Provide the [X, Y] coordinate of the cell's center where the given text is located.  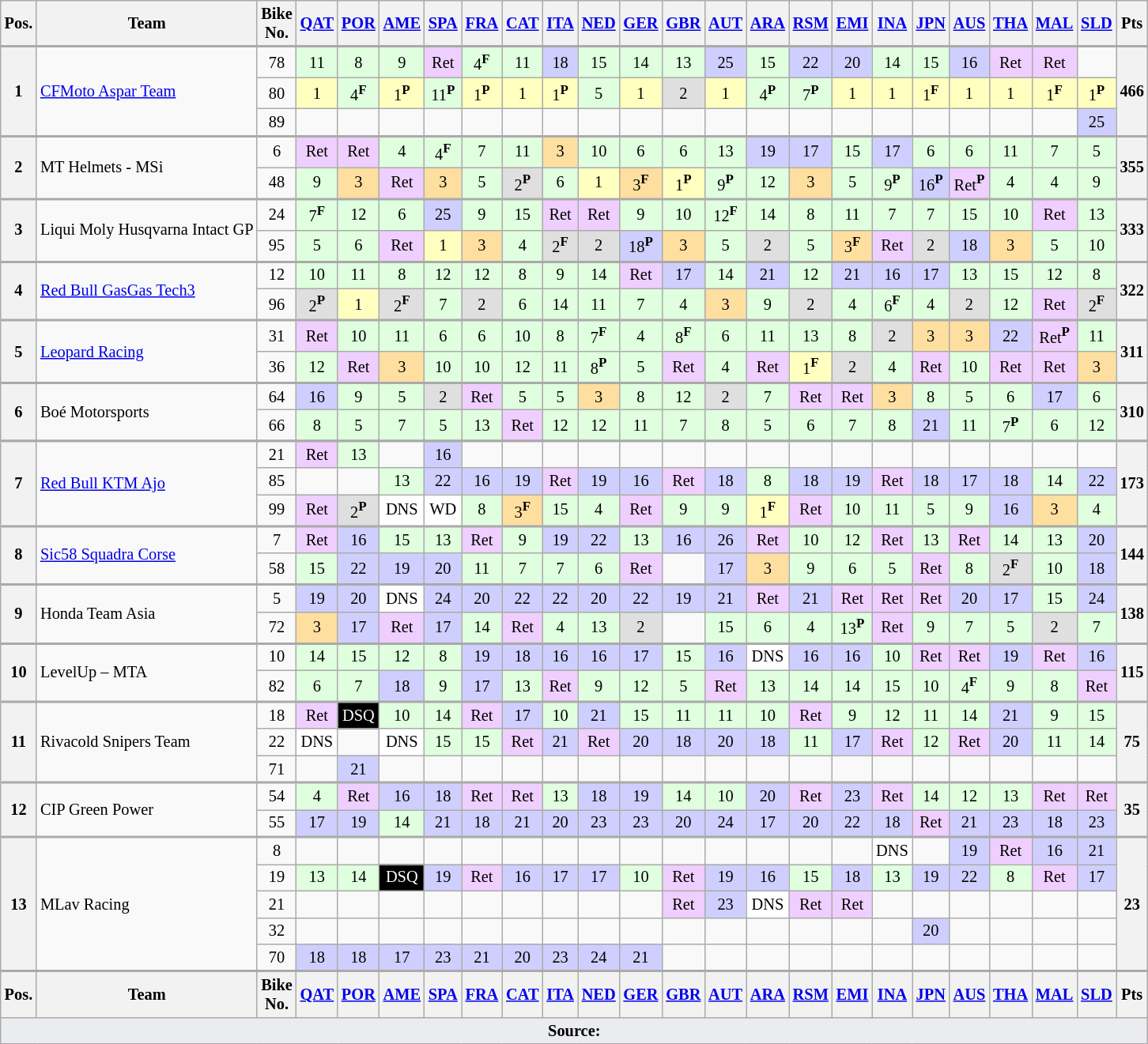
95 [277, 246]
99 [277, 511]
36 [277, 367]
Honda Team Asia [147, 613]
58 [277, 569]
CFMoto Aspar Team [147, 92]
4P [768, 93]
333 [1132, 229]
Source: [574, 1031]
138 [1132, 613]
8F [683, 336]
89 [277, 122]
66 [277, 425]
85 [277, 481]
LevelUp – MTA [147, 672]
MLav Racing [147, 904]
80 [277, 93]
55 [277, 823]
71 [277, 769]
35 [1132, 809]
Liqui Moly Husqvarna Intact GP [147, 229]
173 [1132, 484]
Sic58 Squadra Corse [147, 555]
355 [1132, 168]
12F [726, 214]
54 [277, 796]
72 [277, 628]
Boé Motorsports [147, 411]
70 [277, 957]
Leopard Racing [147, 351]
322 [1132, 291]
11P [443, 93]
96 [277, 304]
Red Bull KTM Ajo [147, 484]
82 [277, 686]
8P [599, 367]
6F [892, 304]
466 [1132, 92]
18P [641, 246]
13P [852, 628]
78 [277, 62]
115 [1132, 672]
144 [1132, 555]
75 [1132, 742]
Rivacold Snipers Team [147, 742]
310 [1132, 411]
64 [277, 396]
16P [931, 183]
CIP Green Power [147, 809]
26 [726, 539]
31 [277, 336]
311 [1132, 351]
Red Bull GasGas Tech3 [147, 291]
48 [277, 183]
MT Helmets - MSi [147, 168]
32 [277, 931]
WD [443, 511]
